Return the [x, y] coordinate for the center point of the cell that contains the specified text.  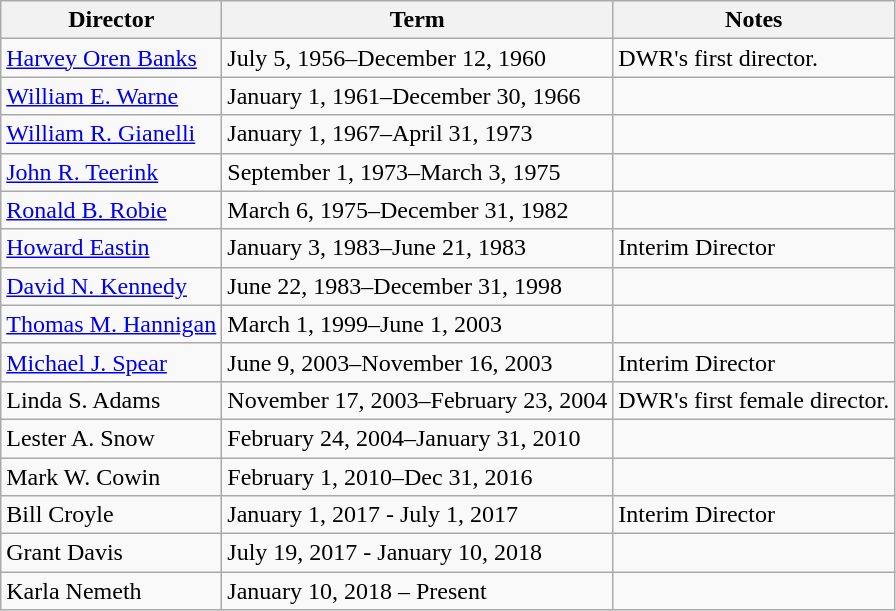
March 6, 1975–December 31, 1982 [418, 210]
Notes [754, 20]
June 9, 2003–November 16, 2003 [418, 362]
January 10, 2018 – Present [418, 591]
Ronald B. Robie [112, 210]
Lester A. Snow [112, 438]
November 17, 2003–February 23, 2004 [418, 400]
July 19, 2017 - January 10, 2018 [418, 553]
William E. Warne [112, 96]
John R. Teerink [112, 172]
Thomas M. Hannigan [112, 324]
January 3, 1983–June 21, 1983 [418, 248]
Bill Croyle [112, 515]
Director [112, 20]
June 22, 1983–December 31, 1998 [418, 286]
January 1, 1967–April 31, 1973 [418, 134]
Grant Davis [112, 553]
February 24, 2004–January 31, 2010 [418, 438]
William R. Gianelli [112, 134]
Karla Nemeth [112, 591]
Howard Eastin [112, 248]
Linda S. Adams [112, 400]
Michael J. Spear [112, 362]
Mark W. Cowin [112, 477]
DWR's first director. [754, 58]
July 5, 1956–December 12, 1960 [418, 58]
DWR's first female director. [754, 400]
January 1, 2017 - July 1, 2017 [418, 515]
David N. Kennedy [112, 286]
September 1, 1973–March 3, 1975 [418, 172]
Harvey Oren Banks [112, 58]
February 1, 2010–Dec 31, 2016 [418, 477]
March 1, 1999–June 1, 2003 [418, 324]
January 1, 1961–December 30, 1966 [418, 96]
Term [418, 20]
